Pinpoint the cell where the given text exists, returning its [x, y] midpoint coordinate. 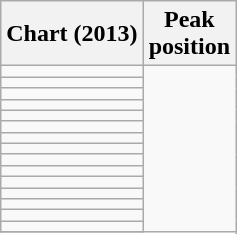
Chart (2013) [72, 34]
Peakposition [189, 34]
